Provide the (x, y) coordinate of the cell's center where the given text is located.  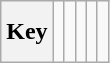
Key (27, 32)
